From the cell containing the given text, extract its center point as (x, y) coordinate. 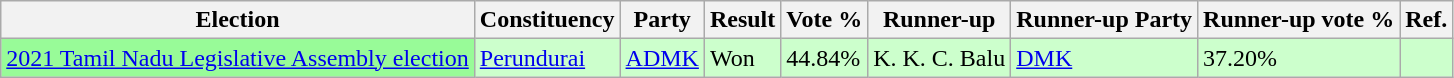
Party (662, 20)
Ref. (1426, 20)
44.84% (824, 58)
DMK (1104, 58)
Constituency (547, 20)
Result (742, 20)
Vote % (824, 20)
Election (238, 20)
ADMK (662, 58)
Perundurai (547, 58)
Runner-up (940, 20)
K. K. C. Balu (940, 58)
Runner-up vote % (1299, 20)
37.20% (1299, 58)
2021 Tamil Nadu Legislative Assembly election (238, 58)
Won (742, 58)
Runner-up Party (1104, 20)
